Locate the cell with the specified text and output its [X, Y] center coordinate. 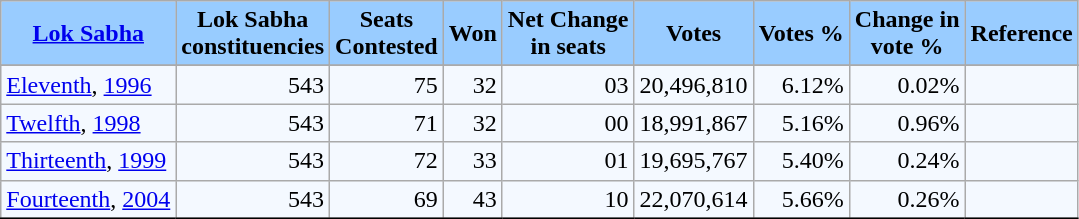
Thirteenth, 1999 [88, 161]
72 [387, 161]
69 [387, 199]
18,991,867 [694, 123]
6.12% [801, 85]
0.26% [907, 199]
5.16% [801, 123]
00 [568, 123]
03 [568, 85]
Twelfth, 1998 [88, 123]
71 [387, 123]
Net Change in seats [568, 34]
0.24% [907, 161]
33 [472, 161]
43 [472, 199]
5.66% [801, 199]
20,496,810 [694, 85]
Change in vote % [907, 34]
Lok Sabha constituencies [253, 34]
0.02% [907, 85]
Votes [694, 34]
Votes % [801, 34]
22,070,614 [694, 199]
10 [568, 199]
Eleventh, 1996 [88, 85]
0.96% [907, 123]
01 [568, 161]
5.40% [801, 161]
Seats Contested [387, 34]
Fourteenth, 2004 [88, 199]
75 [387, 85]
Reference [1022, 34]
Lok Sabha [88, 34]
19,695,767 [694, 161]
Won [472, 34]
